Extract the [X, Y] coordinate from the center of the cell holding the provided text.  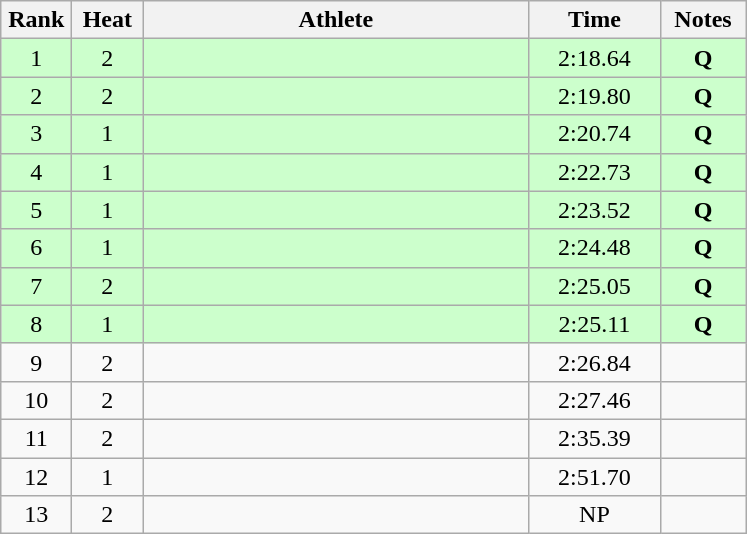
2:24.48 [594, 248]
2:22.73 [594, 172]
11 [36, 438]
Heat [108, 20]
2:35.39 [594, 438]
8 [36, 324]
5 [36, 210]
2:27.46 [594, 400]
2:26.84 [594, 362]
2:25.11 [594, 324]
Rank [36, 20]
2:25.05 [594, 286]
4 [36, 172]
2:23.52 [594, 210]
2:18.64 [594, 58]
10 [36, 400]
6 [36, 248]
12 [36, 477]
13 [36, 515]
2:51.70 [594, 477]
2:19.80 [594, 96]
NP [594, 515]
3 [36, 134]
9 [36, 362]
7 [36, 286]
Notes [703, 20]
2:20.74 [594, 134]
Athlete [336, 20]
Time [594, 20]
